For the text-containing cell, return its midpoint in [X, Y] coordinate format. 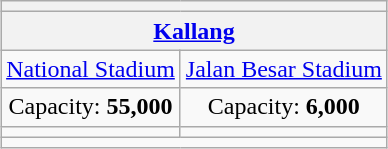
National Stadium [91, 69]
Capacity: 55,000 [91, 107]
Capacity: 6,000 [284, 107]
Jalan Besar Stadium [284, 69]
Kallang [194, 31]
